Find where the given text appears and provide that cell's center as (X, Y) coordinate. 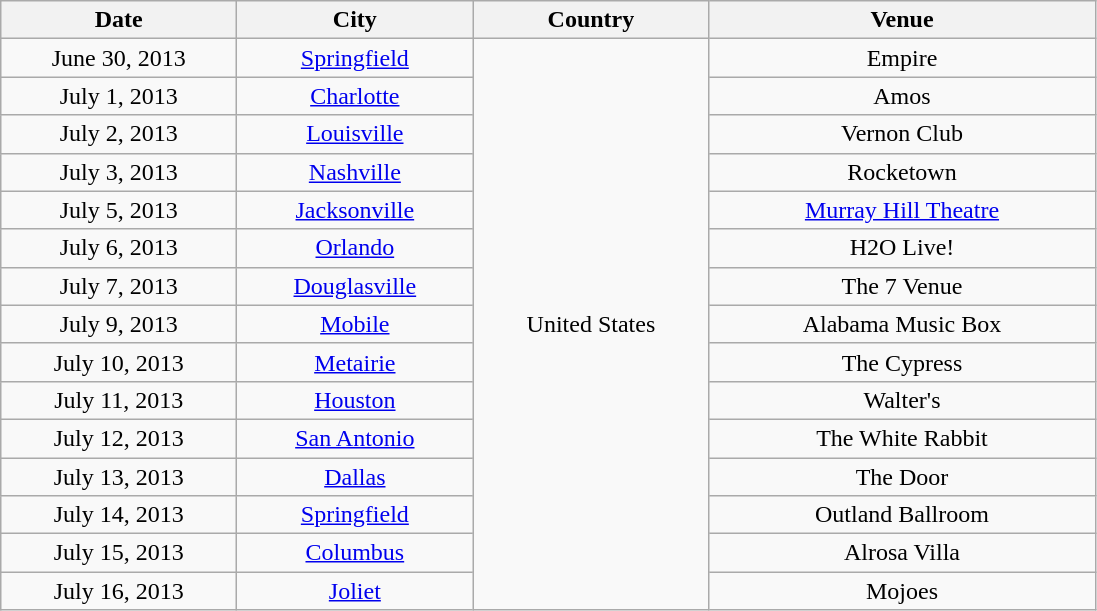
Mojoes (902, 591)
Nashville (355, 172)
July 16, 2013 (119, 591)
July 11, 2013 (119, 400)
Orlando (355, 248)
July 7, 2013 (119, 286)
July 15, 2013 (119, 553)
Country (591, 20)
Jacksonville (355, 210)
July 9, 2013 (119, 324)
Houston (355, 400)
Charlotte (355, 96)
Columbus (355, 553)
Empire (902, 58)
Mobile (355, 324)
The White Rabbit (902, 438)
Rocketown (902, 172)
July 14, 2013 (119, 515)
United States (591, 324)
Alrosa Villa (902, 553)
July 10, 2013 (119, 362)
July 13, 2013 (119, 477)
Metairie (355, 362)
July 1, 2013 (119, 96)
Dallas (355, 477)
July 6, 2013 (119, 248)
H2O Live! (902, 248)
July 3, 2013 (119, 172)
July 5, 2013 (119, 210)
Alabama Music Box (902, 324)
Vernon Club (902, 134)
The Door (902, 477)
City (355, 20)
Douglasville (355, 286)
Joliet (355, 591)
San Antonio (355, 438)
The 7 Venue (902, 286)
Murray Hill Theatre (902, 210)
Outland Ballroom (902, 515)
July 2, 2013 (119, 134)
Louisville (355, 134)
July 12, 2013 (119, 438)
The Cypress (902, 362)
Walter's (902, 400)
Amos (902, 96)
Venue (902, 20)
June 30, 2013 (119, 58)
Date (119, 20)
